Output the (x, y) coordinate of the center of the cell containing the given text.  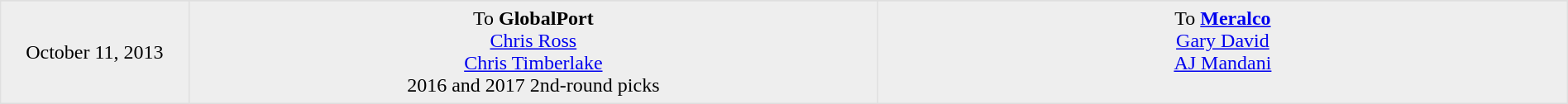
To MeralcoGary David AJ Mandani (1223, 52)
October 11, 2013 (94, 52)
To GlobalPortChris Ross Chris Timberlake 2016 and 2017 2nd-round picks (533, 52)
